For the text-containing cell, return its midpoint in [X, Y] coordinate format. 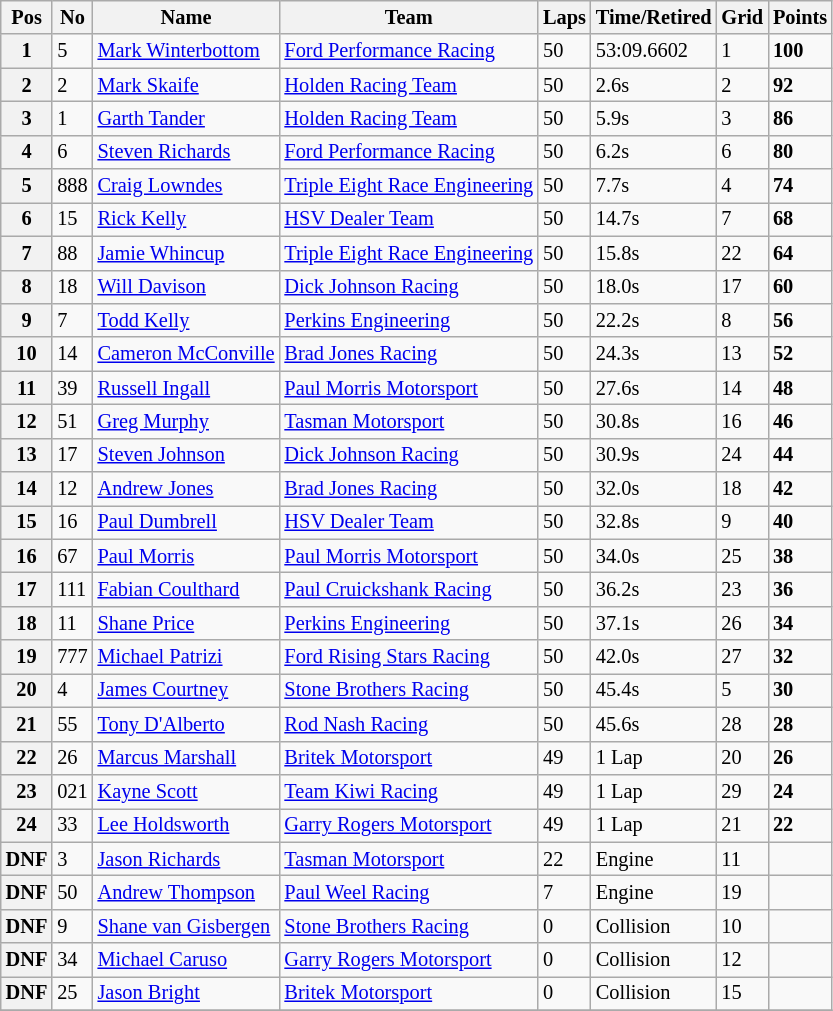
Russell Ingall [186, 388]
James Courtney [186, 690]
Greg Murphy [186, 421]
27.6s [654, 388]
2.6s [654, 85]
5.9s [654, 118]
Steven Johnson [186, 455]
6.2s [654, 152]
14.7s [654, 219]
No [72, 17]
7.7s [654, 186]
Rick Kelly [186, 219]
32.8s [654, 522]
Garth Tander [186, 118]
Michael Patrizi [186, 657]
38 [800, 556]
60 [800, 287]
777 [72, 657]
Rod Nash Racing [408, 724]
Paul Weel Racing [408, 892]
86 [800, 118]
Time/Retired [654, 17]
44 [800, 455]
Marcus Marshall [186, 758]
Shane van Gisbergen [186, 926]
33 [72, 825]
42.0s [654, 657]
Cameron McConville [186, 354]
30.8s [654, 421]
Points [800, 17]
Jamie Whincup [186, 253]
Name [186, 17]
45.6s [654, 724]
30 [800, 690]
67 [72, 556]
Grid [742, 17]
15.8s [654, 253]
Andrew Thompson [186, 892]
36 [800, 589]
24.3s [654, 354]
42 [800, 489]
100 [800, 51]
27 [742, 657]
53:09.6602 [654, 51]
Michael Caruso [186, 960]
Team Kiwi Racing [408, 791]
55 [72, 724]
Mark Skaife [186, 85]
74 [800, 186]
18.0s [654, 287]
29 [742, 791]
Lee Holdsworth [186, 825]
51 [72, 421]
Paul Dumbrell [186, 522]
Jason Richards [186, 859]
Pos [27, 17]
Mark Winterbottom [186, 51]
Paul Morris [186, 556]
88 [72, 253]
39 [72, 388]
68 [800, 219]
64 [800, 253]
021 [72, 791]
22.2s [654, 320]
37.1s [654, 623]
40 [800, 522]
Will Davison [186, 287]
111 [72, 589]
32.0s [654, 489]
Andrew Jones [186, 489]
Paul Cruickshank Racing [408, 589]
Fabian Coulthard [186, 589]
45.4s [654, 690]
32 [800, 657]
52 [800, 354]
Craig Lowndes [186, 186]
Todd Kelly [186, 320]
Shane Price [186, 623]
92 [800, 85]
Tony D'Alberto [186, 724]
46 [800, 421]
56 [800, 320]
34.0s [654, 556]
Kayne Scott [186, 791]
888 [72, 186]
80 [800, 152]
Ford Rising Stars Racing [408, 657]
Jason Bright [186, 993]
Team [408, 17]
30.9s [654, 455]
Steven Richards [186, 152]
Laps [564, 17]
36.2s [654, 589]
48 [800, 388]
